Detect which cell encompasses the target text, then output its [X, Y] center coordinate. 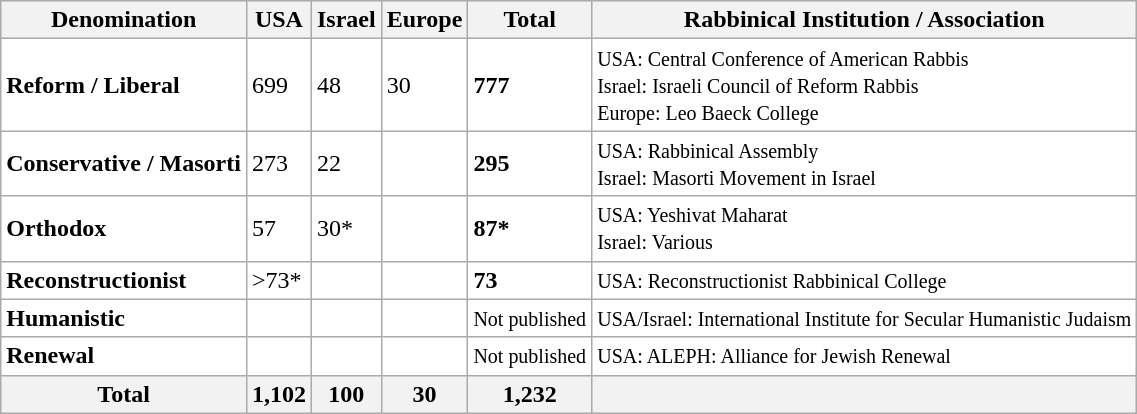
48 [346, 85]
USA: ALEPH: Alliance for Jewish Renewal [864, 356]
1,232 [530, 394]
USA/Israel: International Institute for Secular Humanistic Judaism [864, 318]
USA [278, 20]
699 [278, 85]
295 [530, 164]
100 [346, 394]
30* [346, 228]
Denomination [124, 20]
Humanistic [124, 318]
73 [530, 280]
>73* [278, 280]
22 [346, 164]
Reconstructionist [124, 280]
87* [530, 228]
Rabbinical Institution / Association [864, 20]
Renewal [124, 356]
777 [530, 85]
USA: Yeshivat MaharatIsrael: Various [864, 228]
USA: Central Conference of American RabbisIsrael: Israeli Council of Reform RabbisEurope: Leo Baeck College [864, 85]
Europe [424, 20]
USA: Rabbinical AssemblyIsrael: Masorti Movement in Israel [864, 164]
1,102 [278, 394]
Israel [346, 20]
273 [278, 164]
57 [278, 228]
Conservative / Masorti [124, 164]
Reform / Liberal [124, 85]
Orthodox [124, 228]
USA: Reconstructionist Rabbinical College [864, 280]
